Pinpoint the cell where the given text exists, returning its (X, Y) midpoint coordinate. 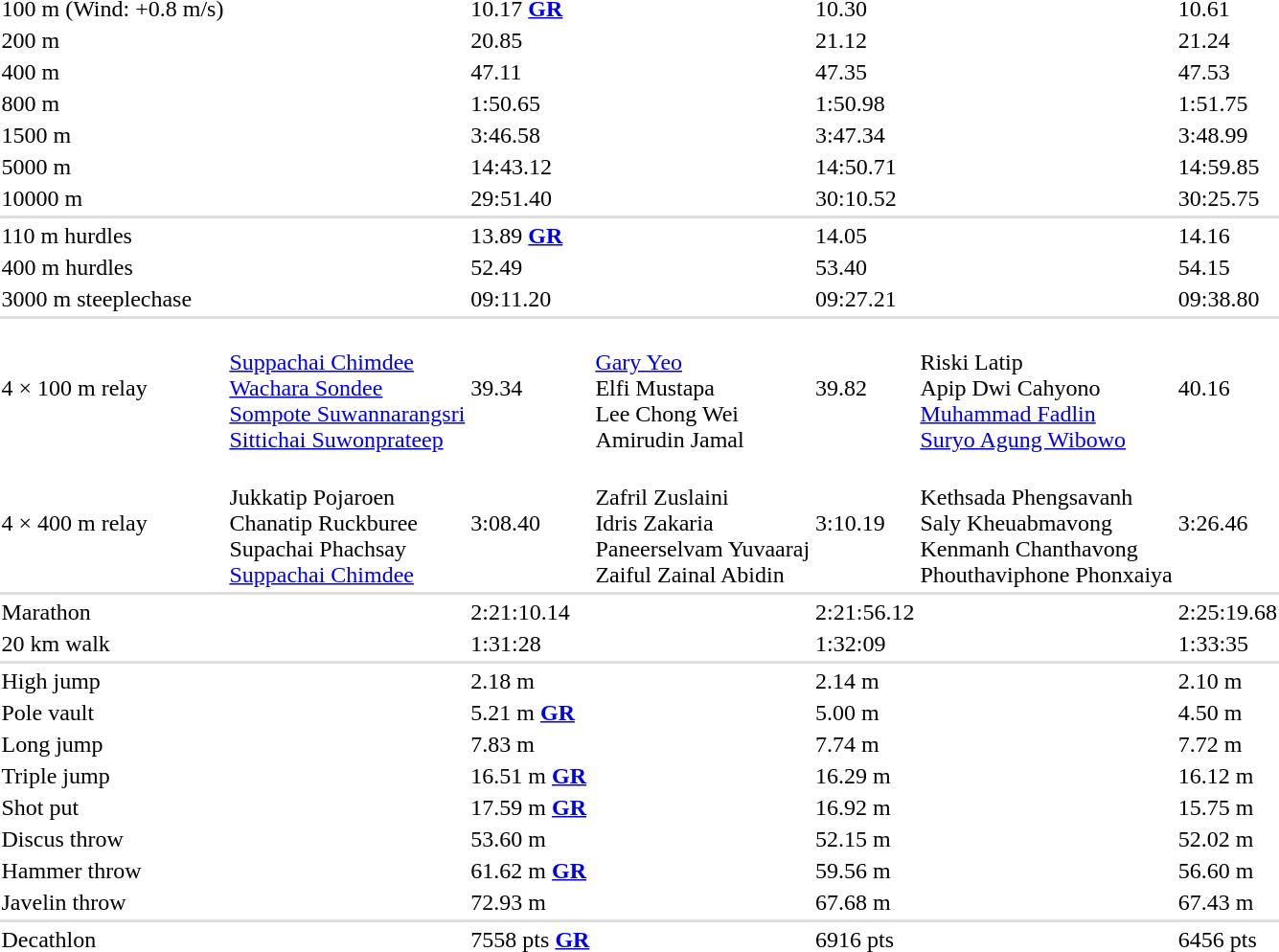
52.02 m (1227, 839)
5.21 m GR (531, 713)
3:08.40 (531, 523)
High jump (113, 681)
400 m (113, 72)
14.16 (1227, 236)
7.72 m (1227, 744)
3:10.19 (865, 523)
Marathon (113, 612)
67.68 m (865, 902)
Javelin throw (113, 902)
Hammer throw (113, 871)
Pole vault (113, 713)
14.05 (865, 236)
30:25.75 (1227, 198)
5000 m (113, 167)
400 m hurdles (113, 267)
14:59.85 (1227, 167)
53.40 (865, 267)
52.49 (531, 267)
10000 m (113, 198)
200 m (113, 40)
52.15 m (865, 839)
16.29 m (865, 776)
29:51.40 (531, 198)
2.18 m (531, 681)
13.89 GR (531, 236)
7.83 m (531, 744)
4 × 100 m relay (113, 388)
15.75 m (1227, 807)
1:33:35 (1227, 644)
Gary Yeo Elfi Mustapa Lee Chong Wei Amirudin Jamal (703, 388)
Zafril Zuslaini Idris Zakaria Paneerselvam Yuvaaraj Zaiful Zainal Abidin (703, 523)
3:47.34 (865, 135)
Triple jump (113, 776)
Discus throw (113, 839)
3:26.46 (1227, 523)
56.60 m (1227, 871)
7.74 m (865, 744)
47.35 (865, 72)
47.53 (1227, 72)
14:43.12 (531, 167)
09:11.20 (531, 299)
3:48.99 (1227, 135)
1:51.75 (1227, 103)
47.11 (531, 72)
2:21:56.12 (865, 612)
Suppachai Chimdee Wachara Sondee Sompote Suwannarangsri Sittichai Suwonprateep (347, 388)
4 × 400 m relay (113, 523)
Shot put (113, 807)
16.12 m (1227, 776)
110 m hurdles (113, 236)
1500 m (113, 135)
20.85 (531, 40)
3:46.58 (531, 135)
39.34 (531, 388)
21.24 (1227, 40)
2:21:10.14 (531, 612)
Kethsada Phengsavanh Saly Kheuabmavong Kenmanh Chanthavong Phouthaviphone Phonxaiya (1046, 523)
21.12 (865, 40)
59.56 m (865, 871)
54.15 (1227, 267)
2:25:19.68 (1227, 612)
Jukkatip Pojaroen Chanatip Ruckburee Supachai Phachsay Suppachai Chimdee (347, 523)
61.62 m GR (531, 871)
17.59 m GR (531, 807)
1:31:28 (531, 644)
30:10.52 (865, 198)
67.43 m (1227, 902)
20 km walk (113, 644)
1:50.98 (865, 103)
4.50 m (1227, 713)
09:38.80 (1227, 299)
2.10 m (1227, 681)
Long jump (113, 744)
39.82 (865, 388)
40.16 (1227, 388)
16.92 m (865, 807)
1:50.65 (531, 103)
53.60 m (531, 839)
3000 m steeplechase (113, 299)
Riski Latip Apip Dwi Cahyono Muhammad Fadlin Suryo Agung Wibowo (1046, 388)
2.14 m (865, 681)
5.00 m (865, 713)
14:50.71 (865, 167)
72.93 m (531, 902)
16.51 m GR (531, 776)
1:32:09 (865, 644)
09:27.21 (865, 299)
800 m (113, 103)
